Locate the cell with the specified text and output its (X, Y) center coordinate. 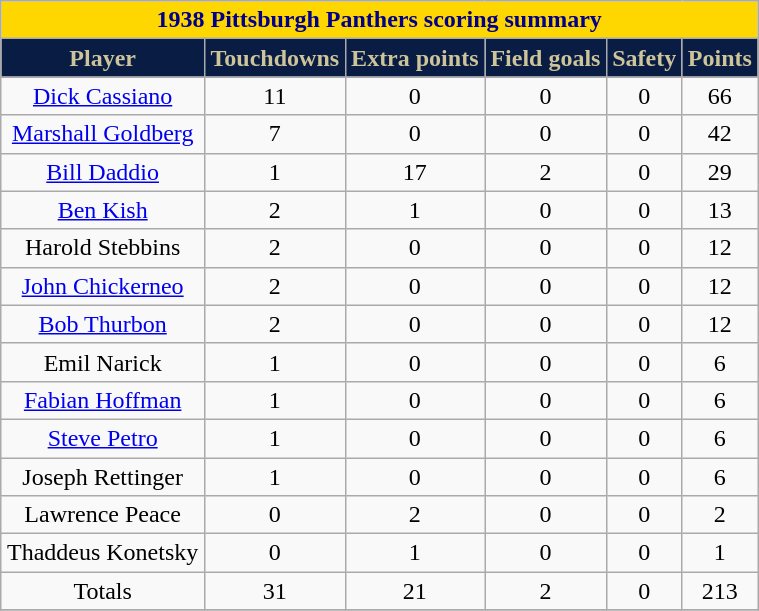
11 (276, 96)
1938 Pittsburgh Panthers scoring summary (380, 20)
Steve Petro (103, 438)
Harold Stebbins (103, 248)
John Chickerneo (103, 286)
Field goals (545, 58)
17 (414, 172)
Thaddeus Konetsky (103, 553)
Ben Kish (103, 210)
13 (720, 210)
29 (720, 172)
21 (414, 591)
Fabian Hoffman (103, 400)
Points (720, 58)
Extra points (414, 58)
Player (103, 58)
Bill Daddio (103, 172)
Emil Narick (103, 362)
7 (276, 134)
Touchdowns (276, 58)
Lawrence Peace (103, 515)
66 (720, 96)
Marshall Goldberg (103, 134)
31 (276, 591)
Bob Thurbon (103, 324)
42 (720, 134)
213 (720, 591)
Totals (103, 591)
Safety (644, 58)
Dick Cassiano (103, 96)
Joseph Rettinger (103, 477)
